Scan for the cell matching the given text and deliver its [x, y] coordinate at center. 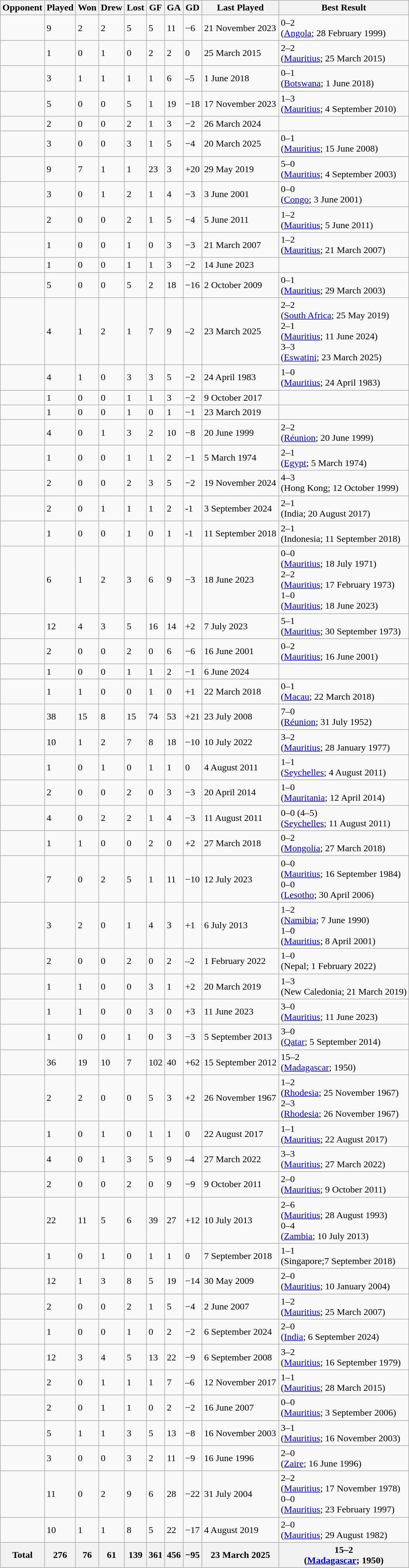
14 [174, 626]
−16 [193, 285]
6 September 2008 [240, 1357]
3–0 (Qatar; 5 September 2014) [344, 1037]
+20 [193, 169]
9 October 2011 [240, 1184]
25 March 2015 [240, 53]
5–0 (Mauritius; 4 September 2003) [344, 169]
0–1 (Mauritius; 29 March 2003) [344, 285]
4–3 (Hong Kong; 12 October 1999) [344, 483]
7 September 2018 [240, 1256]
−18 [193, 103]
Best Result [344, 8]
0–2 (Mauritius; 16 June 2001) [344, 651]
38 [60, 717]
0–0 (Mauritius; 18 July 1971) 2–2 (Mauritius; 17 February 1973) 1–0 (Mauritius; 18 June 2023) [344, 580]
16 June 2001 [240, 651]
21 November 2023 [240, 28]
16 [155, 626]
27 March 2022 [240, 1159]
2–1 (Egypt; 5 March 1974) [344, 458]
26 March 2024 [240, 124]
1–3 (New Caledonia; 21 March 2019) [344, 987]
1–1 (Singapore;7 September 2018) [344, 1256]
Opponent [23, 8]
0–2 (Angola; 28 February 1999) [344, 28]
29 May 2019 [240, 169]
26 November 1967 [240, 1098]
18 June 2023 [240, 580]
6 September 2024 [240, 1332]
3–3 (Mauritius; 27 March 2022) [344, 1159]
1–2 (Rhodesia; 25 November 1967) 2–3 (Rhodesia; 26 November 1967) [344, 1098]
2–1 (Indonesia; 11 September 2018) [344, 533]
31 July 2004 [240, 1494]
7–0 (Réunion; 31 July 1952) [344, 717]
0–0 (Mauritius; 3 September 2006) [344, 1408]
1–1 (Mauritius; 28 March 2015) [344, 1382]
Total [23, 1555]
5 September 2013 [240, 1037]
456 [174, 1555]
GD [193, 8]
Lost [136, 8]
24 April 1983 [240, 378]
+3 [193, 1011]
–4 [193, 1159]
3–2 (Mauritius; 28 January 1977) [344, 742]
76 [87, 1555]
−95 [193, 1555]
361 [155, 1555]
9 October 2017 [240, 398]
23 [155, 169]
16 June 1996 [240, 1458]
1–2 (Mauritius; 21 March 2007) [344, 245]
23 March 2019 [240, 412]
+12 [193, 1221]
0–1 (Macau; 22 March 2018) [344, 691]
2–2 (Mauritius; 25 March 2015) [344, 53]
11 September 2018 [240, 533]
16 November 2003 [240, 1433]
19 November 2024 [240, 483]
2 June 2007 [240, 1307]
74 [155, 717]
1 February 2022 [240, 961]
0–1 (Mauritius; 15 June 2008) [344, 144]
1–2 (Mauritius; 5 June 2011) [344, 219]
17 November 2023 [240, 103]
102 [155, 1062]
+62 [193, 1062]
Won [87, 8]
GA [174, 8]
3–2 (Mauritius; 16 September 1979) [344, 1357]
1–0 (Mauritius; 24 April 1983) [344, 378]
2–0 (India; 6 September 2024) [344, 1332]
2–2 (Réunion; 20 June 1999) [344, 432]
−14 [193, 1281]
5 March 1974 [240, 458]
6 July 2013 [240, 925]
28 [174, 1494]
11 June 2023 [240, 1011]
1–0 (Nepal; 1 February 2022) [344, 961]
2–1 (India; 20 August 2017) [344, 508]
2 October 2009 [240, 285]
2–6 (Mauritius; 28 August 1993) 0–4 (Zambia; 10 July 2013) [344, 1221]
−22 [193, 1494]
7 July 2023 [240, 626]
1–0 (Mauritania; 12 April 2014) [344, 793]
22 March 2018 [240, 691]
22 August 2017 [240, 1133]
2–2 (Mauritius; 17 November 1978) 0–0 (Mauritius; 23 February 1997) [344, 1494]
3 September 2024 [240, 508]
1–1 (Seychelles; 4 August 2011) [344, 767]
1–2 (Namibia; 7 June 1990) 1–0 (Mauritius; 8 April 2001) [344, 925]
2–2 (South Africa; 25 May 2019) 2–1 (Mauritius; 11 June 2024) 3–3 (Eswatini; 23 March 2025) [344, 331]
5–1 (Mauritius; 30 September 1973) [344, 626]
11 August 2011 [240, 818]
0–2 (Mongolia; 27 March 2018) [344, 843]
5 June 2011 [240, 219]
30 May 2009 [240, 1281]
Last Played [240, 8]
0–0 (Congo; 3 June 2001) [344, 194]
20 June 1999 [240, 432]
139 [136, 1555]
276 [60, 1555]
12 November 2017 [240, 1382]
20 March 2019 [240, 987]
14 June 2023 [240, 265]
15 September 2012 [240, 1062]
16 June 2007 [240, 1408]
−17 [193, 1530]
39 [155, 1221]
1 June 2018 [240, 79]
23 July 2008 [240, 717]
–5 [193, 79]
53 [174, 717]
1–3 (Mauritius; 4 September 2010) [344, 103]
0–1 (Botswana; 1 June 2018) [344, 79]
20 March 2025 [240, 144]
4 August 2019 [240, 1530]
0–0 (Mauritius; 16 September 1984) 0–0 (Lesotho; 30 April 2006) [344, 879]
61 [112, 1555]
+21 [193, 717]
10 July 2022 [240, 742]
Drew [112, 8]
3–1 (Mauritius; 16 November 2003) [344, 1433]
27 [174, 1221]
12 July 2023 [240, 879]
3–0 (Mauritius; 11 June 2023) [344, 1011]
0–0 (4–5) (Seychelles; 11 August 2011) [344, 818]
4 August 2011 [240, 767]
–6 [193, 1382]
1–1 (Mauritius; 22 August 2017) [344, 1133]
GF [155, 8]
21 March 2007 [240, 245]
40 [174, 1062]
36 [60, 1062]
6 June 2024 [240, 671]
2–0 (Mauritius; 9 October 2011) [344, 1184]
10 July 2013 [240, 1221]
2–0 (Mauritius; 29 August 1982) [344, 1530]
3 June 2001 [240, 194]
1–2 (Mauritius; 25 March 2007) [344, 1307]
20 April 2014 [240, 793]
27 March 2018 [240, 843]
Played [60, 8]
2–0 (Mauritius; 10 January 2004) [344, 1281]
2–0 (Zaire; 16 June 1996) [344, 1458]
